Detect which cell encompasses the target text, then output its [x, y] center coordinate. 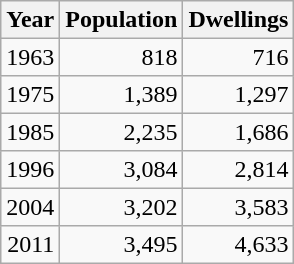
1975 [30, 94]
3,202 [122, 206]
4,633 [238, 244]
3,084 [122, 170]
Dwellings [238, 20]
1,389 [122, 94]
716 [238, 56]
1996 [30, 170]
2,814 [238, 170]
2,235 [122, 132]
2011 [30, 244]
1,297 [238, 94]
1,686 [238, 132]
818 [122, 56]
3,583 [238, 206]
1985 [30, 132]
2004 [30, 206]
3,495 [122, 244]
Population [122, 20]
Year [30, 20]
1963 [30, 56]
